Extract the [X, Y] coordinate from the center of the cell holding the provided text.  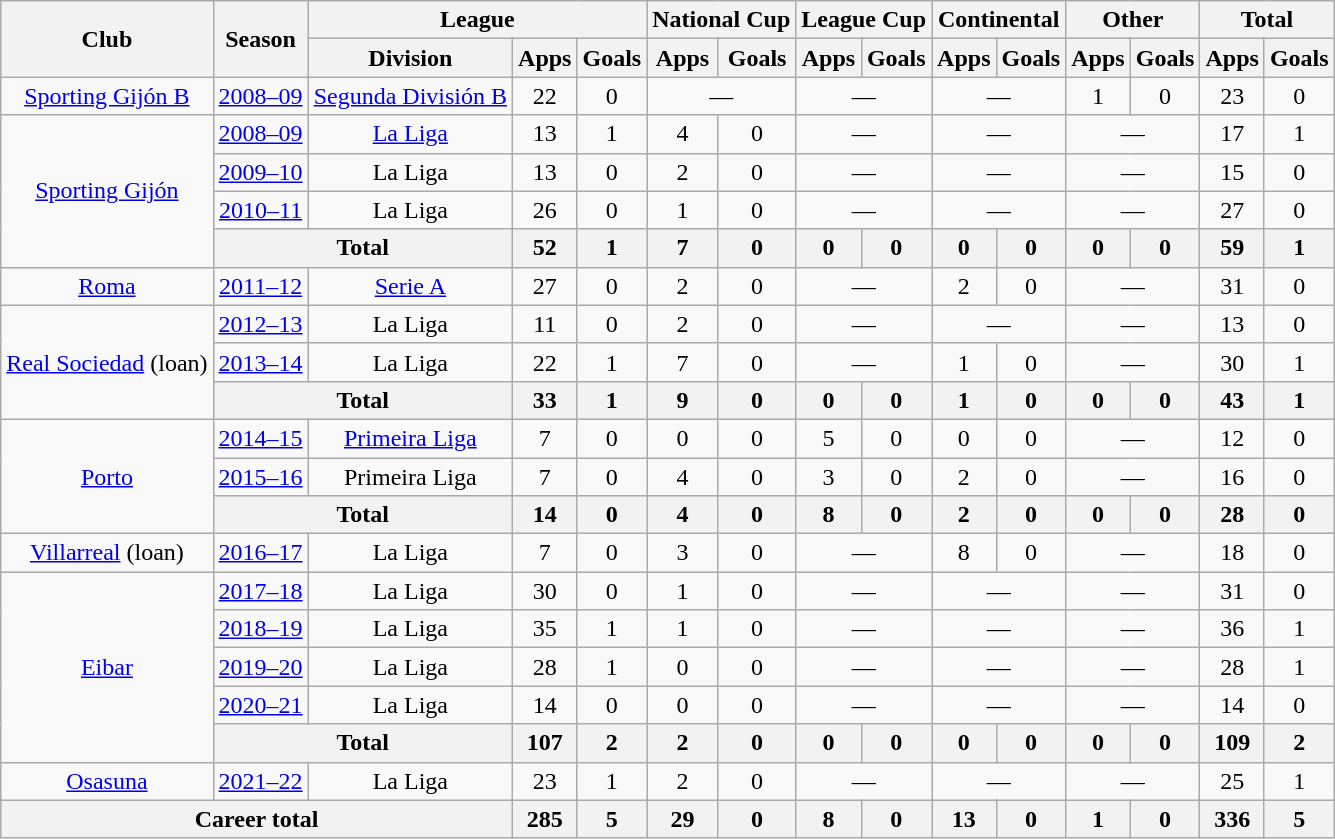
Roma [107, 286]
Career total [257, 819]
Sporting Gijón B [107, 96]
Division [410, 58]
25 [1232, 781]
Sporting Gijón [107, 191]
107 [545, 743]
2016–17 [260, 553]
Villarreal (loan) [107, 553]
26 [545, 210]
12 [1232, 438]
2011–12 [260, 286]
2010–11 [260, 210]
2015–16 [260, 477]
League Cup [864, 20]
Other [1133, 20]
Continental [999, 20]
Club [107, 39]
League [478, 20]
2017–18 [260, 591]
11 [545, 324]
Serie A [410, 286]
Porto [107, 476]
Season [260, 39]
29 [683, 819]
336 [1232, 819]
52 [545, 248]
2013–14 [260, 362]
2014–15 [260, 438]
2012–13 [260, 324]
Real Sociedad (loan) [107, 362]
2009–10 [260, 172]
2021–22 [260, 781]
59 [1232, 248]
2018–19 [260, 629]
Segunda División B [410, 96]
National Cup [722, 20]
16 [1232, 477]
35 [545, 629]
2019–20 [260, 667]
109 [1232, 743]
33 [545, 400]
9 [683, 400]
15 [1232, 172]
36 [1232, 629]
18 [1232, 553]
Osasuna [107, 781]
17 [1232, 134]
43 [1232, 400]
Eibar [107, 667]
2020–21 [260, 705]
285 [545, 819]
